Return the (X, Y) coordinate for the center point of the cell that contains the specified text.  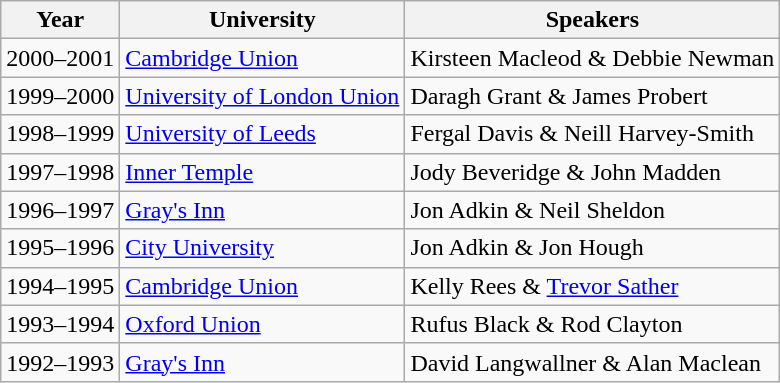
2000–2001 (60, 58)
Kirsteen Macleod & Debbie Newman (592, 58)
1999–2000 (60, 96)
City University (262, 248)
University of Leeds (262, 134)
David Langwallner & Alan Maclean (592, 362)
1994–1995 (60, 286)
Year (60, 20)
Kelly Rees & Trevor Sather (592, 286)
1997–1998 (60, 172)
Jody Beveridge & John Madden (592, 172)
1996–1997 (60, 210)
Fergal Davis & Neill Harvey-Smith (592, 134)
1995–1996 (60, 248)
Jon Adkin & Neil Sheldon (592, 210)
1993–1994 (60, 324)
Jon Adkin & Jon Hough (592, 248)
Rufus Black & Rod Clayton (592, 324)
University of London Union (262, 96)
Speakers (592, 20)
1998–1999 (60, 134)
Daragh Grant & James Probert (592, 96)
University (262, 20)
Oxford Union (262, 324)
Inner Temple (262, 172)
1992–1993 (60, 362)
